Determine the [X, Y] coordinate at the center of the cell enclosing the given text.  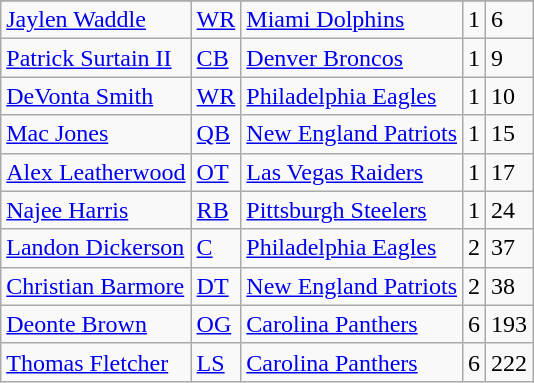
10 [510, 96]
Denver Broncos [352, 58]
222 [510, 362]
Mac Jones [96, 134]
24 [510, 210]
QB [216, 134]
9 [510, 58]
38 [510, 286]
C [216, 248]
LS [216, 362]
Deonte Brown [96, 324]
OG [216, 324]
Najee Harris [96, 210]
Alex Leatherwood [96, 172]
Las Vegas Raiders [352, 172]
DT [216, 286]
DeVonta Smith [96, 96]
37 [510, 248]
Jaylen Waddle [96, 20]
193 [510, 324]
Patrick Surtain II [96, 58]
RB [216, 210]
OT [216, 172]
15 [510, 134]
Landon Dickerson [96, 248]
Thomas Fletcher [96, 362]
CB [216, 58]
17 [510, 172]
Pittsburgh Steelers [352, 210]
Miami Dolphins [352, 20]
Christian Barmore [96, 286]
